Find where the given text appears and provide that cell's center as [X, Y] coordinate. 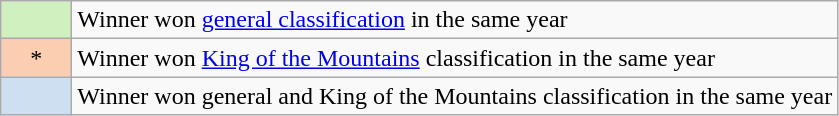
Winner won general and King of the Mountains classification in the same year [455, 96]
Winner won King of the Mountains classification in the same year [455, 58]
Winner won general classification in the same year [455, 20]
* [36, 58]
